Capture the cell that displays the provided text and extract its (X, Y) central coordinate. 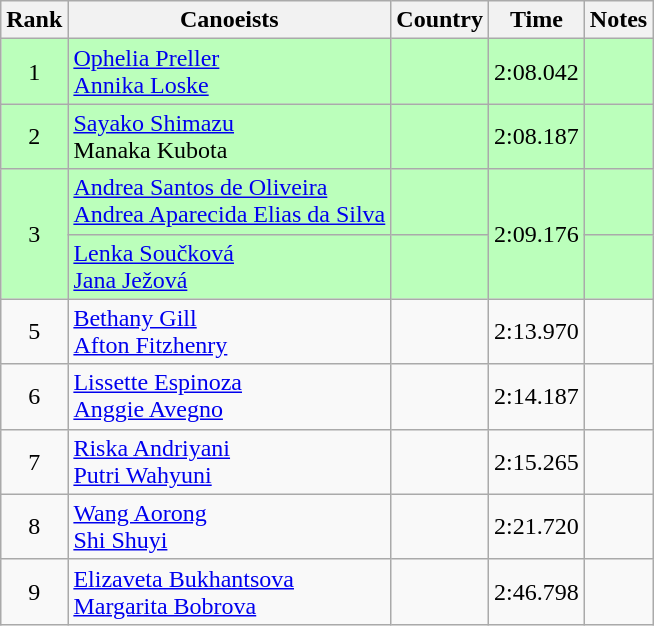
9 (34, 592)
2:08.042 (537, 72)
Notes (618, 20)
6 (34, 396)
2:15.265 (537, 462)
Andrea Santos de OliveiraAndrea Aparecida Elias da Silva (230, 202)
Rank (34, 20)
Canoeists (230, 20)
1 (34, 72)
Riska AndriyaniPutri Wahyuni (230, 462)
2 (34, 136)
2:08.187 (537, 136)
Elizaveta BukhantsovaMargarita Bobrova (230, 592)
7 (34, 462)
Ophelia PrellerAnnika Loske (230, 72)
Wang AorongShi Shuyi (230, 526)
5 (34, 332)
2:46.798 (537, 592)
2:09.176 (537, 234)
Time (537, 20)
Lissette EspinozaAnggie Avegno (230, 396)
Country (440, 20)
2:13.970 (537, 332)
Sayako ShimazuManaka Kubota (230, 136)
Lenka SoučkováJana Ježová (230, 266)
8 (34, 526)
2:14.187 (537, 396)
Bethany GillAfton Fitzhenry (230, 332)
2:21.720 (537, 526)
3 (34, 234)
